Capture the cell that displays the provided text and extract its (X, Y) central coordinate. 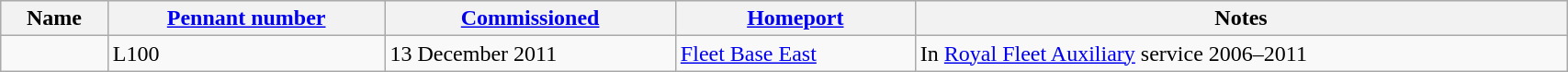
Pennant number (246, 18)
Name (55, 18)
Homeport (795, 18)
Fleet Base East (795, 54)
In Royal Fleet Auxiliary service 2006–2011 (1240, 54)
13 December 2011 (530, 54)
L100 (246, 54)
Commissioned (530, 18)
Notes (1240, 18)
